From the cell containing the given text, extract its center point as (x, y) coordinate. 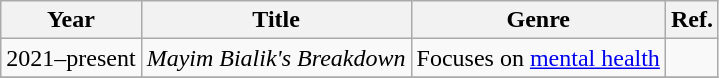
Genre (538, 20)
Year (71, 20)
Ref. (692, 20)
Title (276, 20)
Focuses on mental health (538, 58)
2021–present (71, 58)
Mayim Bialik's Breakdown (276, 58)
